Capture the cell that displays the provided text and extract its (X, Y) central coordinate. 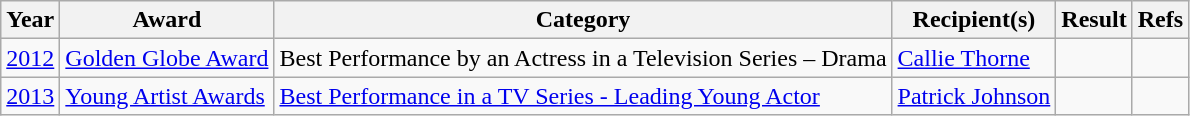
2012 (30, 58)
Award (167, 20)
Year (30, 20)
Best Performance by an Actress in a Television Series – Drama (583, 58)
Result (1094, 20)
Category (583, 20)
Callie Thorne (974, 58)
Best Performance in a TV Series - Leading Young Actor (583, 96)
Golden Globe Award (167, 58)
Young Artist Awards (167, 96)
Patrick Johnson (974, 96)
Refs (1160, 20)
2013 (30, 96)
Recipient(s) (974, 20)
